Identify which cell holds the provided text, then report its (x, y) central coordinate. 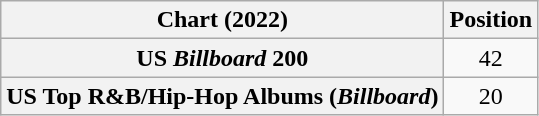
20 (491, 96)
Chart (2022) (222, 20)
Position (491, 20)
US Top R&B/Hip-Hop Albums (Billboard) (222, 96)
US Billboard 200 (222, 58)
42 (491, 58)
